Return the [x, y] coordinate for the center point of the cell that contains the specified text.  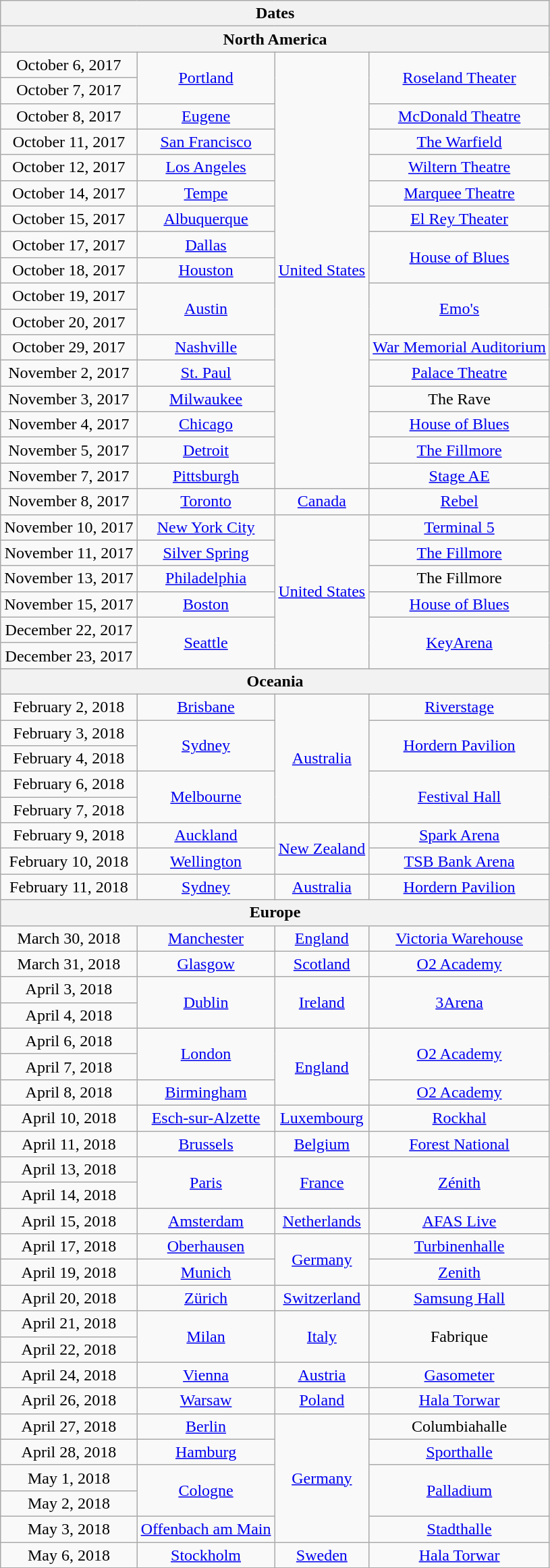
Tempe [206, 193]
April 20, 2018 [69, 1298]
April 15, 2018 [69, 1221]
Italy [322, 1336]
February 11, 2018 [69, 887]
Emo's [460, 308]
Esch-sur-Alzette [206, 1118]
October 29, 2017 [69, 348]
Dates [275, 13]
October 15, 2017 [69, 219]
Brisbane [206, 707]
April 8, 2018 [69, 1092]
April 28, 2018 [69, 1452]
October 6, 2017 [69, 65]
April 3, 2018 [69, 990]
Palladium [460, 1490]
Samsung Hall [460, 1298]
December 22, 2017 [69, 630]
KeyArena [460, 643]
Palace Theatre [460, 373]
Canada [322, 502]
Sweden [322, 1555]
Milwaukee [206, 399]
May 6, 2018 [69, 1555]
Netherlands [322, 1221]
April 24, 2018 [69, 1375]
October 17, 2017 [69, 244]
March 31, 2018 [69, 964]
Europe [275, 913]
October 8, 2017 [69, 116]
Luxembourg [322, 1118]
The Warfield [460, 142]
November 10, 2017 [69, 527]
France [322, 1183]
St. Paul [206, 373]
November 11, 2017 [69, 553]
El Rey Theater [460, 219]
San Francisco [206, 142]
Austin [206, 308]
Albuquerque [206, 219]
Sporthalle [460, 1452]
Melbourne [206, 797]
Belgium [322, 1144]
Silver Spring [206, 553]
Chicago [206, 425]
Pittsburgh [206, 476]
Rockhal [460, 1118]
Manchester [206, 938]
Marquee Theatre [460, 193]
February 6, 2018 [69, 784]
Brussels [206, 1144]
April 22, 2018 [69, 1349]
October 7, 2017 [69, 90]
October 20, 2017 [69, 322]
Berlin [206, 1426]
Stadthalle [460, 1529]
Munich [206, 1272]
North America [275, 39]
Scotland [322, 964]
Ireland [322, 1002]
Turbinenhalle [460, 1247]
War Memorial Auditorium [460, 348]
Switzerland [322, 1298]
3Arena [460, 1002]
Nashville [206, 348]
The Rave [460, 399]
February 10, 2018 [69, 861]
October 14, 2017 [69, 193]
TSB Bank Arena [460, 861]
November 3, 2017 [69, 399]
Wiltern Theatre [460, 167]
November 4, 2017 [69, 425]
Fabrique [460, 1336]
McDonald Theatre [460, 116]
November 15, 2017 [69, 604]
Stockholm [206, 1555]
April 7, 2018 [69, 1066]
New York City [206, 527]
Festival Hall [460, 797]
Amsterdam [206, 1221]
Los Angeles [206, 167]
Cologne [206, 1490]
February 2, 2018 [69, 707]
April 6, 2018 [69, 1041]
Boston [206, 604]
February 7, 2018 [69, 810]
October 19, 2017 [69, 296]
Auckland [206, 836]
November 7, 2017 [69, 476]
October 18, 2017 [69, 270]
Poland [322, 1401]
Gasometer [460, 1375]
Birmingham [206, 1092]
April 11, 2018 [69, 1144]
Roseland Theater [460, 78]
November 8, 2017 [69, 502]
Oceania [275, 681]
Riverstage [460, 707]
April 27, 2018 [69, 1426]
April 21, 2018 [69, 1324]
Stage AE [460, 476]
Milan [206, 1336]
December 23, 2017 [69, 655]
New Zealand [322, 848]
Offenbach am Main [206, 1529]
Detroit [206, 450]
Glasgow [206, 964]
October 12, 2017 [69, 167]
Forest National [460, 1144]
April 10, 2018 [69, 1118]
May 2, 2018 [69, 1503]
Wellington [206, 861]
Dallas [206, 244]
April 26, 2018 [69, 1401]
April 19, 2018 [69, 1272]
Rebel [460, 502]
Philadelphia [206, 578]
Victoria Warehouse [460, 938]
April 17, 2018 [69, 1247]
Spark Arena [460, 836]
Columbiahalle [460, 1426]
Warsaw [206, 1401]
November 2, 2017 [69, 373]
November 13, 2017 [69, 578]
Vienna [206, 1375]
Toronto [206, 502]
March 30, 2018 [69, 938]
February 4, 2018 [69, 759]
May 1, 2018 [69, 1478]
Oberhausen [206, 1247]
February 9, 2018 [69, 836]
April 14, 2018 [69, 1195]
Houston [206, 270]
Portland [206, 78]
AFAS Live [460, 1221]
Zenith [460, 1272]
Zénith [460, 1183]
Dublin [206, 1002]
Terminal 5 [460, 527]
Hamburg [206, 1452]
April 13, 2018 [69, 1170]
Zürich [206, 1298]
February 3, 2018 [69, 732]
April 4, 2018 [69, 1015]
Seattle [206, 643]
London [206, 1054]
May 3, 2018 [69, 1529]
Austria [322, 1375]
Paris [206, 1183]
November 5, 2017 [69, 450]
October 11, 2017 [69, 142]
Eugene [206, 116]
